Search for the cell housing the specified text and yield its (X, Y) center coordinate. 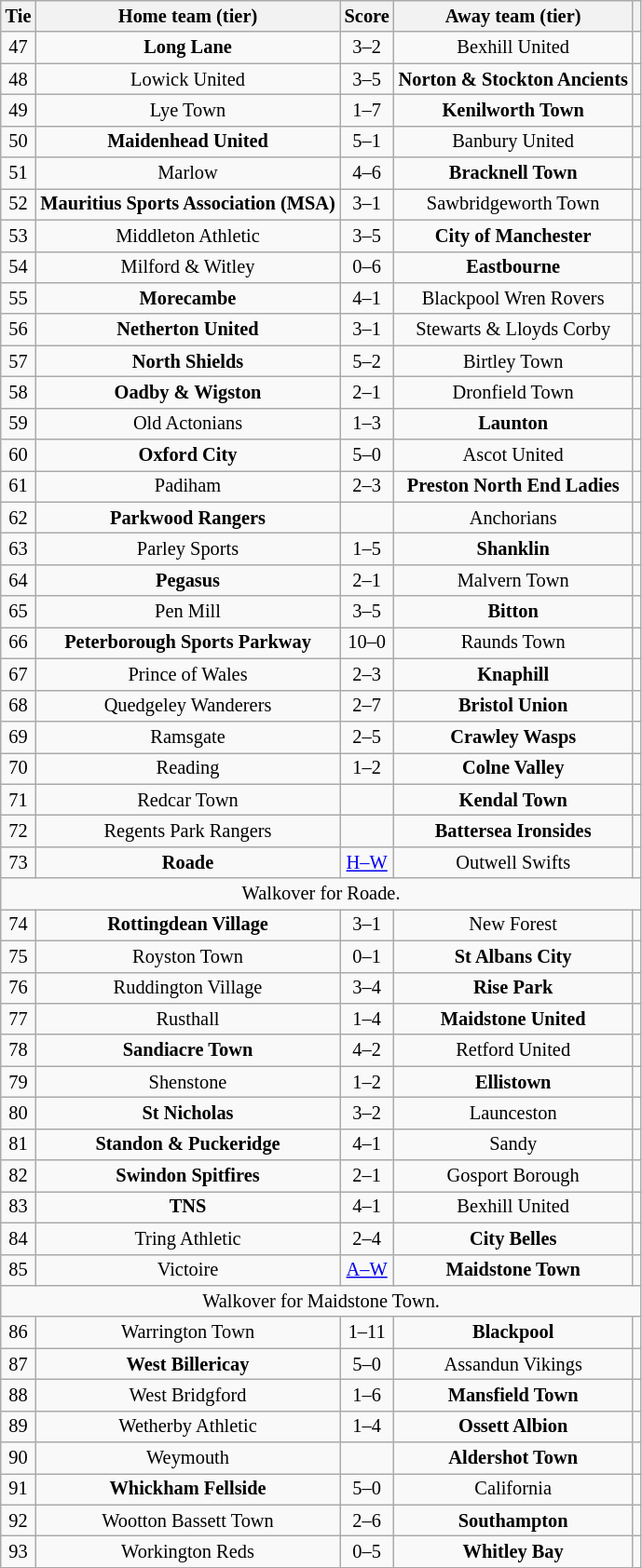
Parkwood Rangers (187, 518)
Bitton (513, 612)
Walkover for Maidstone Town. (321, 1301)
Ramsgate (187, 737)
Shenstone (187, 1082)
Old Actonians (187, 424)
4–2 (367, 1050)
Pegasus (187, 580)
85 (19, 1270)
Maidenhead United (187, 142)
Malvern Town (513, 580)
Mansfield Town (513, 1395)
1–5 (367, 548)
City of Manchester (513, 236)
Quedgeley Wanderers (187, 706)
Kenilworth Town (513, 110)
Dronfield Town (513, 392)
Shanklin (513, 548)
Kendal Town (513, 800)
Regents Park Rangers (187, 831)
St Nicholas (187, 1113)
65 (19, 612)
Aldershot Town (513, 1458)
Away team (tier) (513, 16)
Parley Sports (187, 548)
St Albans City (513, 956)
Rise Park (513, 988)
Padiham (187, 486)
Warrington Town (187, 1332)
Southampton (513, 1521)
0–5 (367, 1552)
H–W (367, 862)
60 (19, 455)
Lye Town (187, 110)
Walkover for Roade. (321, 894)
Royston Town (187, 956)
52 (19, 204)
Tie (19, 16)
Victoire (187, 1270)
54 (19, 267)
83 (19, 1207)
Swindon Spitfires (187, 1176)
70 (19, 768)
Oxford City (187, 455)
Bristol Union (513, 706)
Pen Mill (187, 612)
Wootton Bassett Town (187, 1521)
75 (19, 956)
Reading (187, 768)
Ruddington Village (187, 988)
Rusthall (187, 1019)
Battersea Ironsides (513, 831)
69 (19, 737)
68 (19, 706)
57 (19, 361)
Workington Reds (187, 1552)
Morecambe (187, 298)
Blackpool (513, 1332)
Standon & Puckeridge (187, 1144)
Netherton United (187, 330)
58 (19, 392)
Tring Athletic (187, 1238)
90 (19, 1458)
Assandun Vikings (513, 1364)
80 (19, 1113)
84 (19, 1238)
76 (19, 988)
Birtley Town (513, 361)
62 (19, 518)
1–11 (367, 1332)
2–6 (367, 1521)
47 (19, 47)
2–5 (367, 737)
Whitley Bay (513, 1552)
Knaphill (513, 674)
Bracknell Town (513, 173)
Sawbridgeworth Town (513, 204)
Gosport Borough (513, 1176)
61 (19, 486)
Maidstone Town (513, 1270)
78 (19, 1050)
88 (19, 1395)
59 (19, 424)
82 (19, 1176)
63 (19, 548)
TNS (187, 1207)
Ellistown (513, 1082)
Sandy (513, 1144)
55 (19, 298)
Maidstone United (513, 1019)
91 (19, 1489)
Banbury United (513, 142)
A–W (367, 1270)
North Shields (187, 361)
5–2 (367, 361)
1–7 (367, 110)
West Bridgford (187, 1395)
Outwell Swifts (513, 862)
Rottingdean Village (187, 925)
Oadby & Wigston (187, 392)
51 (19, 173)
Score (367, 16)
Eastbourne (513, 267)
67 (19, 674)
Launceston (513, 1113)
Retford United (513, 1050)
5–1 (367, 142)
92 (19, 1521)
72 (19, 831)
Ossett Albion (513, 1426)
Mauritius Sports Association (MSA) (187, 204)
4–6 (367, 173)
93 (19, 1552)
81 (19, 1144)
3–4 (367, 988)
Crawley Wasps (513, 737)
Anchorians (513, 518)
California (513, 1489)
50 (19, 142)
Wetherby Athletic (187, 1426)
48 (19, 79)
Marlow (187, 173)
0–1 (367, 956)
City Belles (513, 1238)
Redcar Town (187, 800)
Prince of Wales (187, 674)
Raunds Town (513, 642)
86 (19, 1332)
Home team (tier) (187, 16)
49 (19, 110)
1–3 (367, 424)
2–7 (367, 706)
Whickham Fellside (187, 1489)
66 (19, 642)
79 (19, 1082)
74 (19, 925)
Peterborough Sports Parkway (187, 642)
87 (19, 1364)
Norton & Stockton Ancients (513, 79)
Launton (513, 424)
89 (19, 1426)
77 (19, 1019)
Long Lane (187, 47)
1–6 (367, 1395)
0–6 (367, 267)
Weymouth (187, 1458)
Sandiacre Town (187, 1050)
Lowick United (187, 79)
56 (19, 330)
Preston North End Ladies (513, 486)
Middleton Athletic (187, 236)
Blackpool Wren Rovers (513, 298)
10–0 (367, 642)
West Billericay (187, 1364)
71 (19, 800)
Colne Valley (513, 768)
Stewarts & Lloyds Corby (513, 330)
New Forest (513, 925)
64 (19, 580)
2–4 (367, 1238)
73 (19, 862)
Roade (187, 862)
Milford & Witley (187, 267)
53 (19, 236)
Ascot United (513, 455)
